Identify which cell holds the provided text, then report its [x, y] central coordinate. 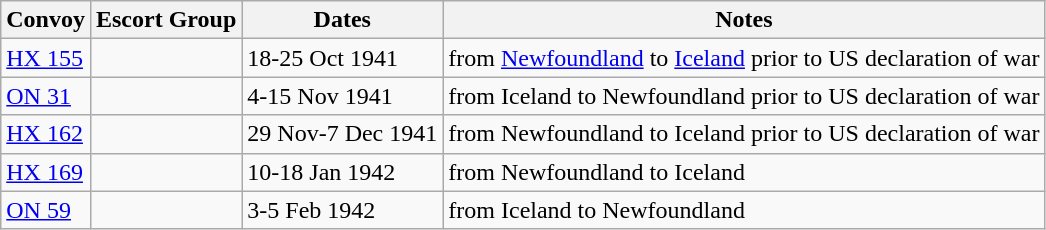
ON 31 [46, 96]
18-25 Oct 1941 [342, 58]
29 Nov-7 Dec 1941 [342, 134]
from Iceland to Newfoundland prior to US declaration of war [744, 96]
Escort Group [166, 20]
from Iceland to Newfoundland [744, 210]
ON 59 [46, 210]
Convoy [46, 20]
HX 169 [46, 172]
Dates [342, 20]
HX 155 [46, 58]
10-18 Jan 1942 [342, 172]
3-5 Feb 1942 [342, 210]
HX 162 [46, 134]
from Newfoundland to Iceland [744, 172]
Notes [744, 20]
4-15 Nov 1941 [342, 96]
